For the text-containing cell, return its midpoint in [x, y] coordinate format. 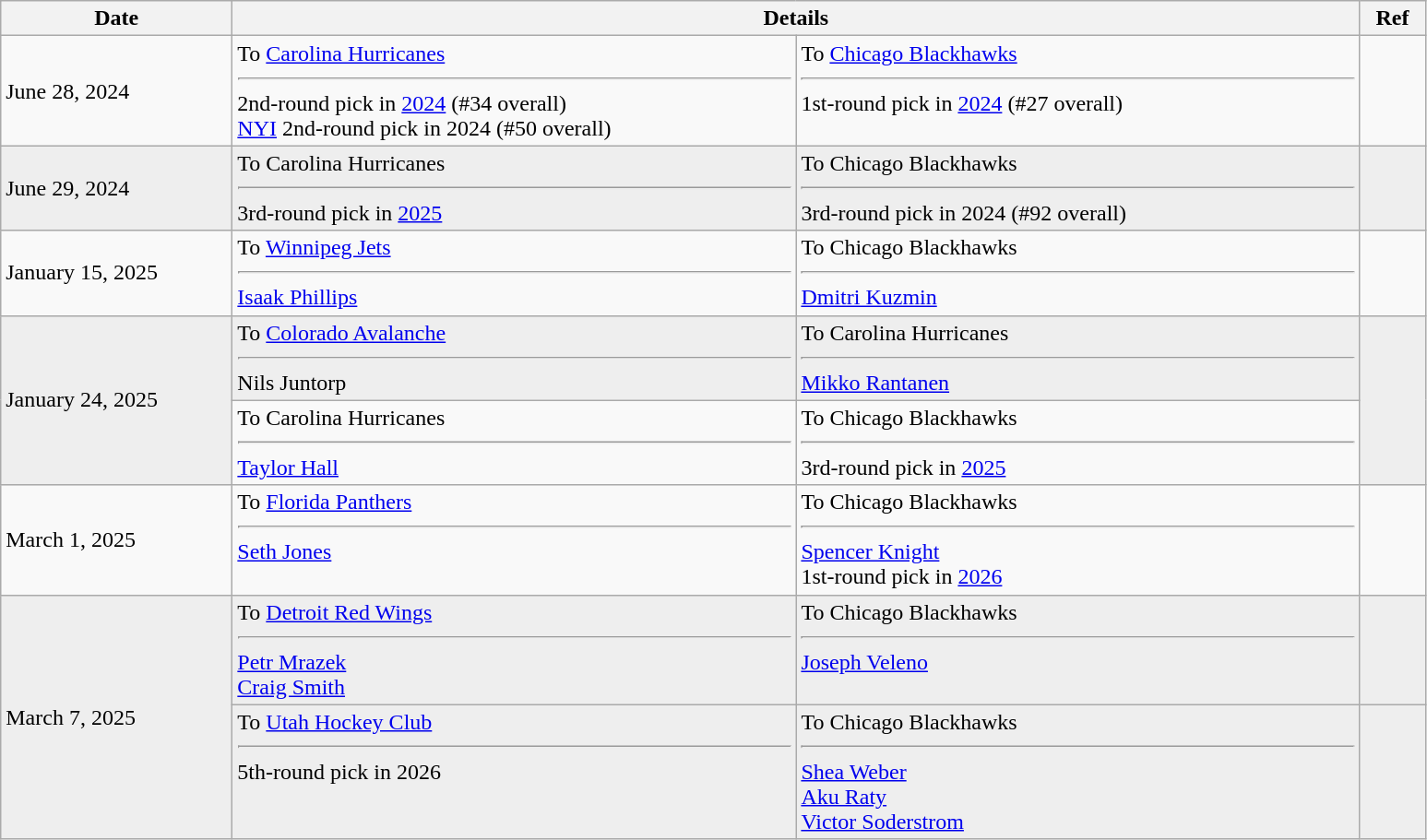
March 1, 2025 [116, 540]
To Chicago BlackhawksDmitri Kuzmin [1077, 273]
Date [116, 18]
January 15, 2025 [116, 273]
To Utah Hockey Club5th-round pick in 2026 [515, 772]
June 28, 2024 [116, 90]
To Carolina HurricanesMikko Rantanen [1077, 358]
To Chicago Blackhawks3rd-round pick in 2024 (#92 overall) [1077, 188]
To Chicago BlackhawksJoseph Veleno [1077, 649]
To Detroit Red WingsPetr MrazekCraig Smith [515, 649]
Details [796, 18]
To Florida PanthersSeth Jones [515, 540]
To Chicago BlackhawksSpencer Knight1st-round pick in 2026 [1077, 540]
To Carolina Hurricanes3rd-round pick in 2025 [515, 188]
Ref [1393, 18]
June 29, 2024 [116, 188]
To Winnipeg JetsIsaak Phillips [515, 273]
March 7, 2025 [116, 717]
January 24, 2025 [116, 400]
To Carolina Hurricanes2nd-round pick in 2024 (#34 overall)NYI 2nd-round pick in 2024 (#50 overall) [515, 90]
To Chicago Blackhawks3rd-round pick in 2025 [1077, 443]
To Chicago BlackhawksShea WeberAku RatyVictor Soderstrom [1077, 772]
To Chicago Blackhawks1st-round pick in 2024 (#27 overall) [1077, 90]
To Carolina HurricanesTaylor Hall [515, 443]
To Colorado AvalancheNils Juntorp [515, 358]
